Extract the (x, y) coordinate from the center of the cell holding the provided text.  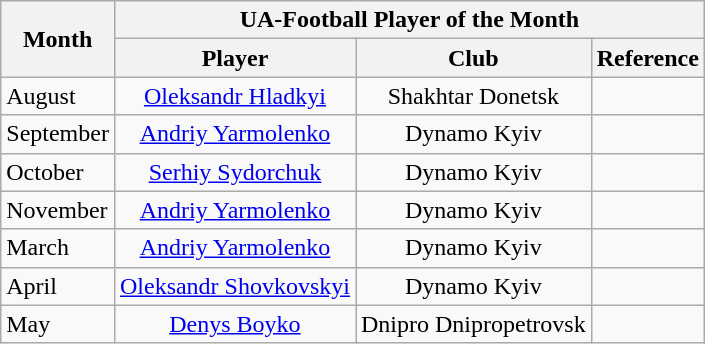
Player (234, 58)
Oleksandr Hladkyi (234, 96)
Month (58, 39)
April (58, 286)
Dnipro Dnipropetrovsk (474, 324)
Reference (648, 58)
Club (474, 58)
Denys Boyko (234, 324)
November (58, 210)
UA-Football Player of the Month (409, 20)
Serhiy Sydorchuk (234, 172)
Oleksandr Shovkovskyi (234, 286)
May (58, 324)
October (58, 172)
Shakhtar Donetsk (474, 96)
September (58, 134)
August (58, 96)
March (58, 248)
